Scan for the cell matching the given text and deliver its (x, y) coordinate at center. 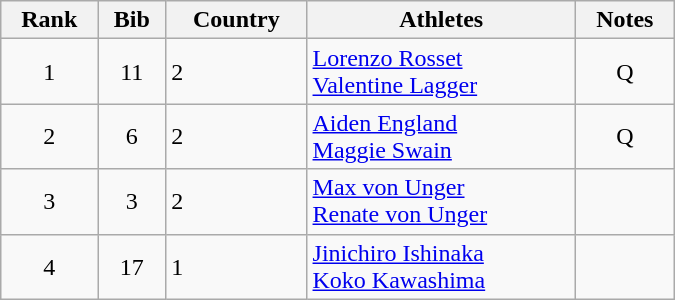
17 (132, 266)
4 (50, 266)
6 (132, 136)
Bib (132, 20)
11 (132, 72)
Notes (624, 20)
Max von UngerRenate von Unger (441, 202)
Lorenzo RossetValentine Lagger (441, 72)
Aiden EnglandMaggie Swain (441, 136)
Jinichiro IshinakaKoko Kawashima (441, 266)
Rank (50, 20)
Country (236, 20)
Athletes (441, 20)
